Output the (x, y) coordinate of the center of the cell containing the given text.  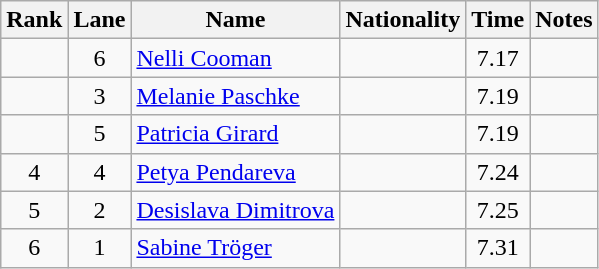
3 (100, 96)
Petya Pendareva (236, 172)
7.17 (498, 58)
Desislava Dimitrova (236, 210)
Time (498, 20)
Notes (564, 20)
Sabine Tröger (236, 248)
Lane (100, 20)
Nationality (403, 20)
Rank (34, 20)
7.31 (498, 248)
Name (236, 20)
Nelli Cooman (236, 58)
7.25 (498, 210)
Melanie Paschke (236, 96)
Patricia Girard (236, 134)
2 (100, 210)
1 (100, 248)
7.24 (498, 172)
